Pinpoint the cell where the given text exists, returning its [x, y] midpoint coordinate. 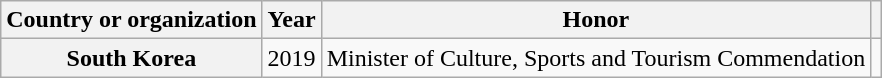
Country or organization [132, 20]
South Korea [132, 58]
Minister of Culture, Sports and Tourism Commendation [596, 58]
2019 [292, 58]
Honor [596, 20]
Year [292, 20]
